Return the [X, Y] coordinate for the center point of the cell that contains the specified text.  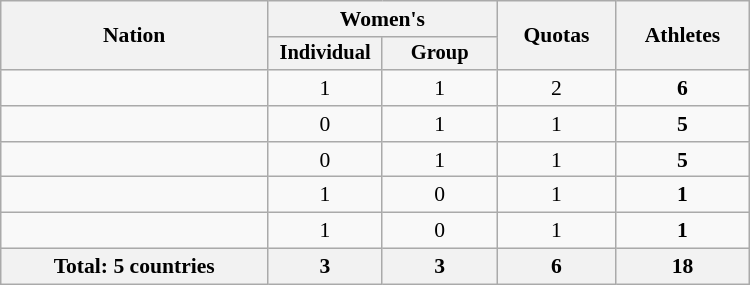
Group [440, 54]
18 [683, 267]
Total: 5 countries [134, 267]
Women's [382, 19]
Athletes [683, 36]
2 [556, 88]
Nation [134, 36]
Individual [326, 54]
Quotas [556, 36]
